Return (X, Y) of the center of cell containing provided text 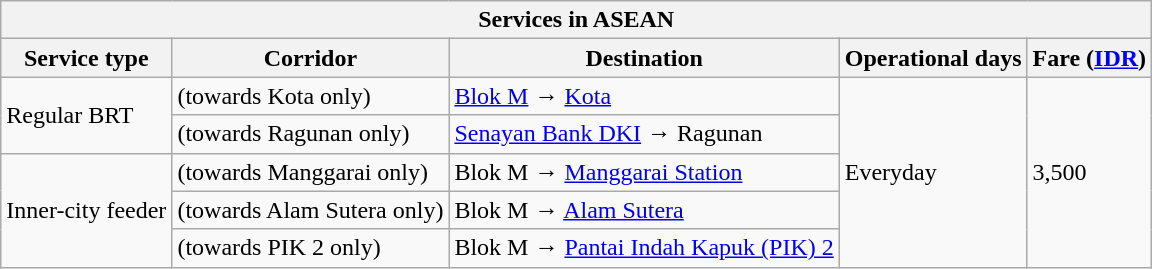
Destination (644, 58)
Senayan Bank DKI → Ragunan (644, 134)
(towards Manggarai only) (310, 172)
Inner-city feeder (86, 210)
(towards Kota only) (310, 96)
Blok M → Pantai Indah Kapuk (PIK) 2 (644, 248)
Service type (86, 58)
Blok M → Alam Sutera (644, 210)
Blok M → Kota (644, 96)
Regular BRT (86, 115)
Blok M → Manggarai Station (644, 172)
Services in ASEAN (576, 20)
Fare (IDR) (1090, 58)
3,500 (1090, 172)
Operational days (933, 58)
(towards PIK 2 only) (310, 248)
(towards Ragunan only) (310, 134)
Everyday (933, 172)
(towards Alam Sutera only) (310, 210)
Corridor (310, 58)
